Locate the cell with the specified text and output its [X, Y] center coordinate. 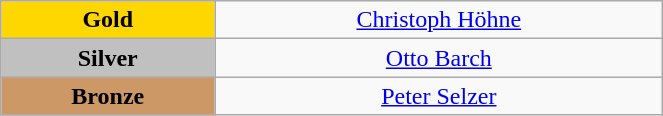
Gold [108, 20]
Otto Barch [439, 58]
Christoph Höhne [439, 20]
Bronze [108, 96]
Silver [108, 58]
Peter Selzer [439, 96]
